Search for the cell housing the specified text and yield its [x, y] center coordinate. 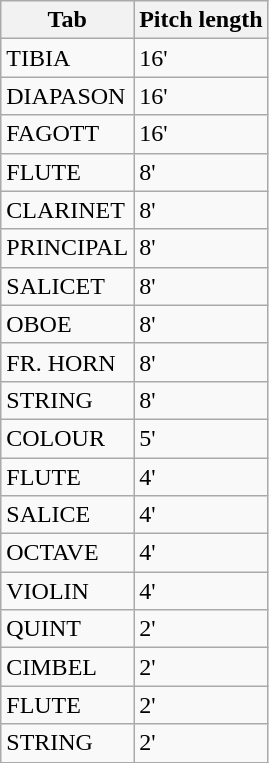
FAGOTT [68, 134]
SALICE [68, 515]
TIBIA [68, 58]
DIAPASON [68, 96]
VIOLIN [68, 591]
5' [201, 438]
Pitch length [201, 20]
SALICET [68, 286]
CIMBEL [68, 667]
OBOE [68, 324]
COLOUR [68, 438]
CLARINET [68, 210]
FR. HORN [68, 362]
OCTAVE [68, 553]
QUINT [68, 629]
PRINCIPAL [68, 248]
Tab [68, 20]
